Detect which cell encompasses the target text, then output its [X, Y] center coordinate. 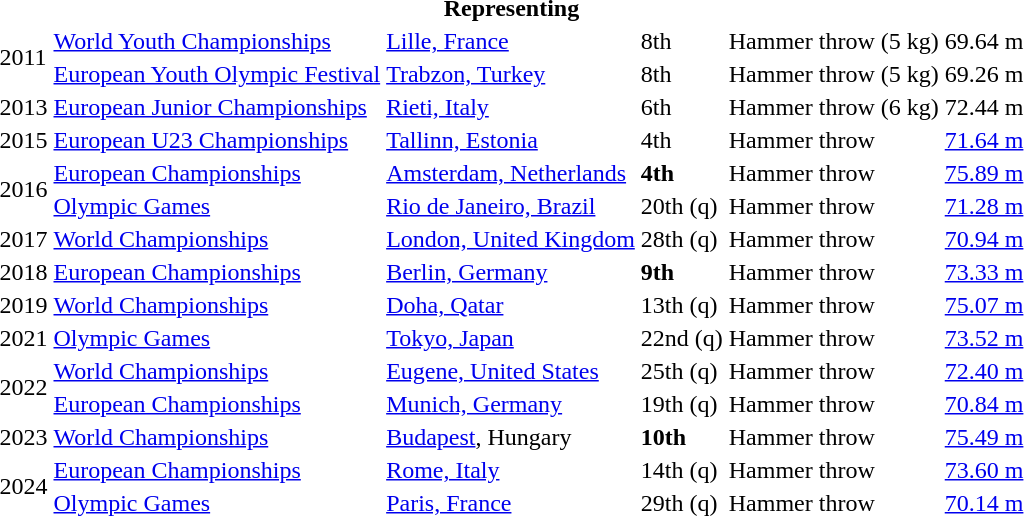
10th [682, 437]
European Youth Olympic Festival [217, 74]
European U23 Championships [217, 140]
14th (q) [682, 470]
Doha, Qatar [511, 305]
Rome, Italy [511, 470]
Eugene, United States [511, 371]
20th (q) [682, 206]
Tallinn, Estonia [511, 140]
19th (q) [682, 404]
Hammer throw (6 kg) [834, 107]
25th (q) [682, 371]
European Junior Championships [217, 107]
9th [682, 272]
World Youth Championships [217, 41]
28th (q) [682, 239]
Trabzon, Turkey [511, 74]
13th (q) [682, 305]
Tokyo, Japan [511, 338]
Budapest, Hungary [511, 437]
London, United Kingdom [511, 239]
Amsterdam, Netherlands [511, 173]
6th [682, 107]
Munich, Germany [511, 404]
22nd (q) [682, 338]
Rieti, Italy [511, 107]
Lille, France [511, 41]
Rio de Janeiro, Brazil [511, 206]
Berlin, Germany [511, 272]
